For the text-containing cell, return its midpoint in (X, Y) coordinate format. 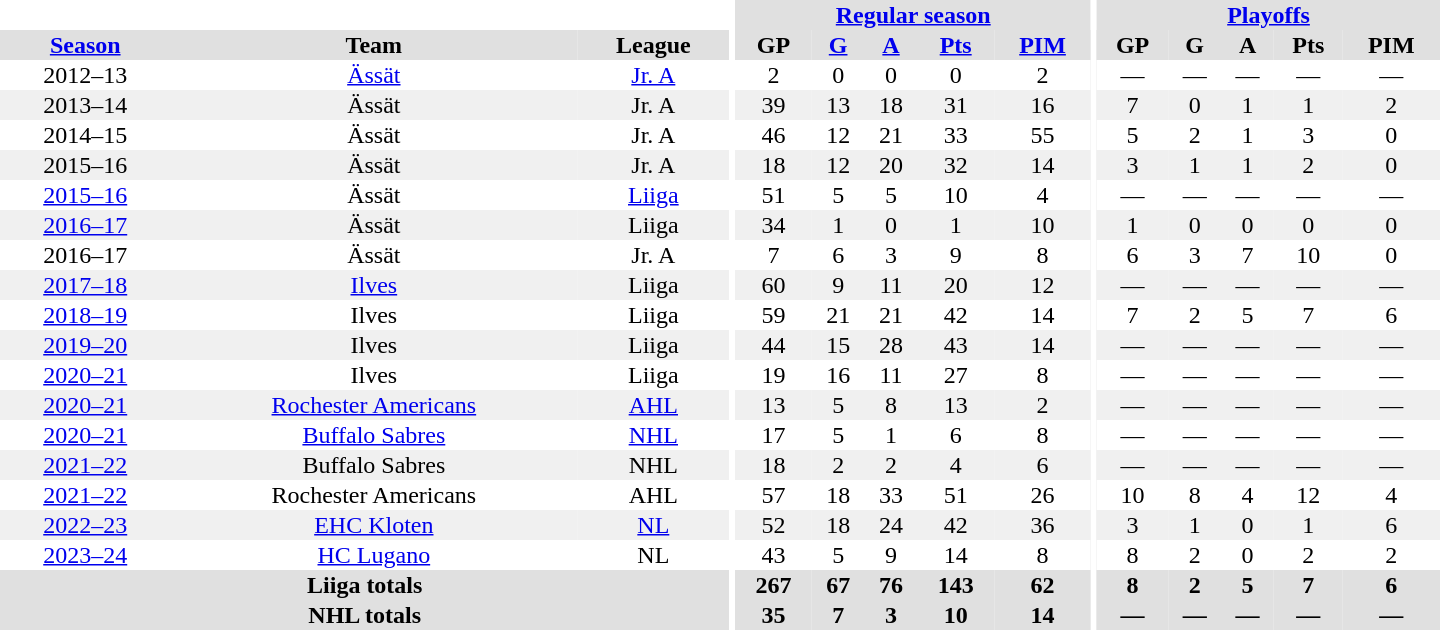
67 (838, 585)
31 (955, 105)
28 (892, 345)
EHC Kloten (374, 525)
52 (773, 525)
76 (892, 585)
2022–23 (85, 525)
Regular season (913, 15)
26 (1042, 495)
2023–24 (85, 555)
2018–19 (85, 315)
46 (773, 135)
2017–18 (85, 285)
34 (773, 225)
24 (892, 525)
39 (773, 105)
36 (1042, 525)
2014–15 (85, 135)
Liiga totals (364, 585)
55 (1042, 135)
League (653, 45)
44 (773, 345)
HC Lugano (374, 555)
Team (374, 45)
59 (773, 315)
267 (773, 585)
2012–13 (85, 75)
62 (1042, 585)
Playoffs (1268, 15)
2019–20 (85, 345)
15 (838, 345)
27 (955, 375)
35 (773, 615)
Season (85, 45)
143 (955, 585)
32 (955, 165)
19 (773, 375)
NHL totals (364, 615)
60 (773, 285)
17 (773, 435)
2013–14 (85, 105)
57 (773, 495)
